Capture the cell that displays the provided text and extract its (x, y) central coordinate. 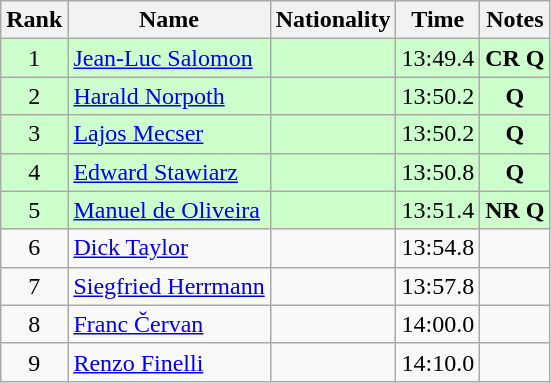
Nationality (333, 20)
Notes (515, 20)
Manuel de Oliveira (169, 210)
Rank (34, 20)
2 (34, 96)
Jean-Luc Salomon (169, 58)
Lajos Mecser (169, 134)
Edward Stawiarz (169, 172)
Dick Taylor (169, 248)
1 (34, 58)
13:54.8 (438, 248)
NR Q (515, 210)
Time (438, 20)
8 (34, 324)
13:49.4 (438, 58)
7 (34, 286)
Renzo Finelli (169, 362)
14:10.0 (438, 362)
14:00.0 (438, 324)
13:51.4 (438, 210)
13:57.8 (438, 286)
CR Q (515, 58)
9 (34, 362)
Name (169, 20)
6 (34, 248)
Siegfried Herrmann (169, 286)
4 (34, 172)
13:50.8 (438, 172)
Harald Norpoth (169, 96)
3 (34, 134)
Franc Červan (169, 324)
5 (34, 210)
